From the cell containing the given text, extract its center point as (X, Y) coordinate. 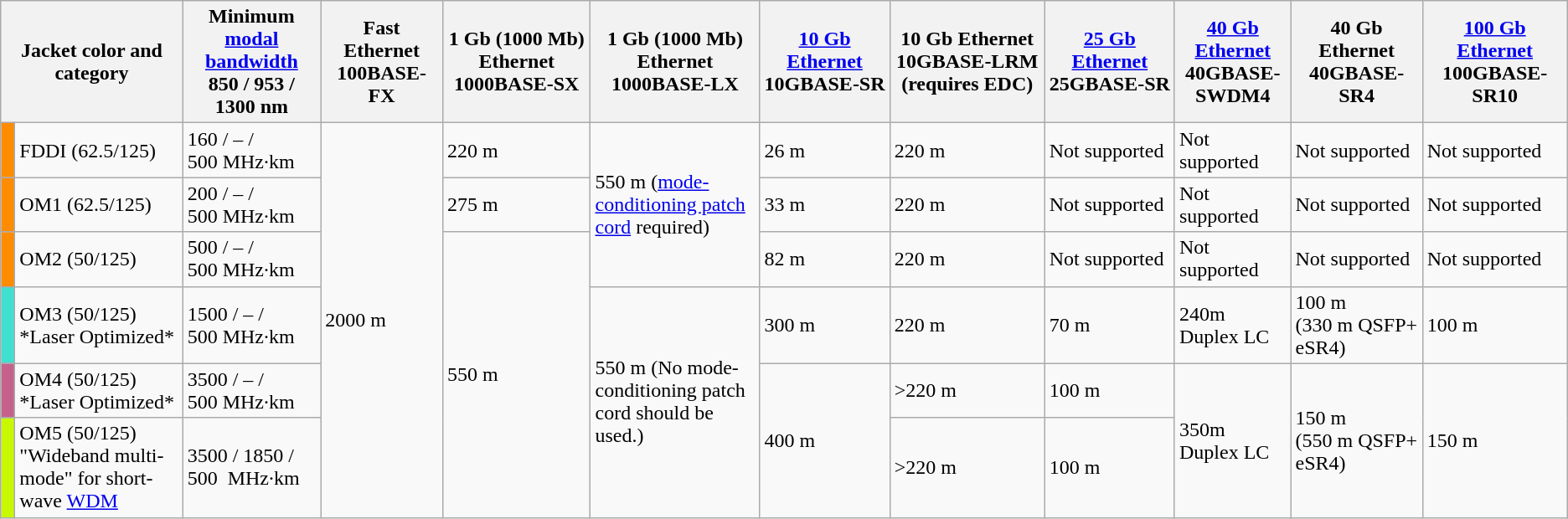
10 Gb Ethernet 10GBASE-LRM (requires EDC) (967, 62)
OM3 (50/125) *Laser Optimized* (99, 325)
200 / – / 500 MHz·km (251, 204)
350mDuplex LC (1233, 440)
OM2 (50/125) (99, 259)
OM5 (50/125) "Wideband multi-mode" for short-wave WDM (99, 467)
550 m (No mode-conditioning patch cord should be used.) (675, 402)
100 Gb Ethernet 100GBASE-SR10 (1494, 62)
240mDuplex LC (1233, 325)
26 m (824, 151)
25 Gb Ethernet 25GBASE-SR (1109, 62)
OM1 (62.5/125) (99, 204)
150 m (1494, 440)
550 m (mode-conditioning patch cord required) (675, 204)
2000 m (382, 320)
82 m (824, 259)
FDDI (62.5/125) (99, 151)
3500 / – / 500 MHz·km (251, 390)
Minimum modal bandwidth850 / 953 / 1300 nm (251, 62)
400 m (824, 440)
1 Gb (1000 Mb) Ethernet 1000BASE-LX (675, 62)
500 / – / 500 MHz·km (251, 259)
33 m (824, 204)
150 m(550 m QSFP+ eSR4) (1357, 440)
10 Gb Ethernet 10GBASE-SR (824, 62)
100 m(330 m QSFP+ eSR4) (1357, 325)
70 m (1109, 325)
Fast Ethernet 100BASE-FX (382, 62)
3500 / 1850 / 500 MHz·km (251, 467)
160 / – / 500 MHz·km (251, 151)
550 m (517, 375)
OM4 (50/125) *Laser Optimized* (99, 390)
1500 / – / 500 MHz·km (251, 325)
300 m (824, 325)
1 Gb (1000 Mb) Ethernet 1000BASE-SX (517, 62)
40 Gb Ethernet40GBASE-SWDM4 (1233, 62)
275 m (517, 204)
40 Gb Ethernet 40GBASE-SR4 (1357, 62)
Jacket color and category (92, 62)
